For the text-containing cell, return its midpoint in (X, Y) coordinate format. 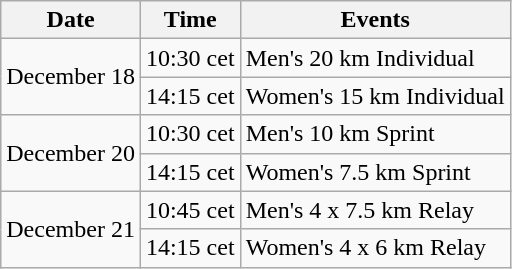
Time (190, 20)
10:45 cet (190, 210)
Date (71, 20)
Women's 4 x 6 km Relay (375, 248)
December 21 (71, 229)
Men's 10 km Sprint (375, 134)
December 18 (71, 77)
Men's 4 x 7.5 km Relay (375, 210)
Women's 7.5 km Sprint (375, 172)
Events (375, 20)
Men's 20 km Individual (375, 58)
Women's 15 km Individual (375, 96)
December 20 (71, 153)
